Search for the cell housing the specified text and yield its (x, y) center coordinate. 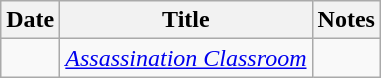
Notes (346, 20)
Title (186, 20)
Assassination Classroom (186, 58)
Date (30, 20)
